Extract the [X, Y] coordinate from the center of the cell holding the provided text.  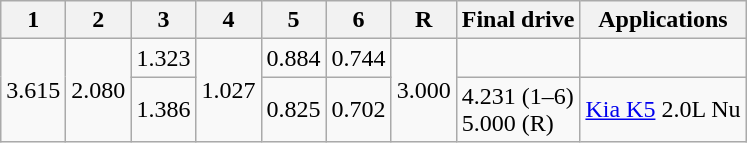
Kia K5 2.0L Nu [663, 110]
Applications [663, 20]
1 [34, 20]
0.702 [358, 110]
2 [98, 20]
R [424, 20]
1.323 [164, 58]
6 [358, 20]
5 [294, 20]
1.027 [228, 90]
1.386 [164, 110]
3 [164, 20]
0.825 [294, 110]
0.744 [358, 58]
3.000 [424, 90]
0.884 [294, 58]
Final drive [518, 20]
2.080 [98, 90]
4.231 (1–6)5.000 (R) [518, 110]
3.615 [34, 90]
4 [228, 20]
